From the cell containing the given text, extract its center point as [x, y] coordinate. 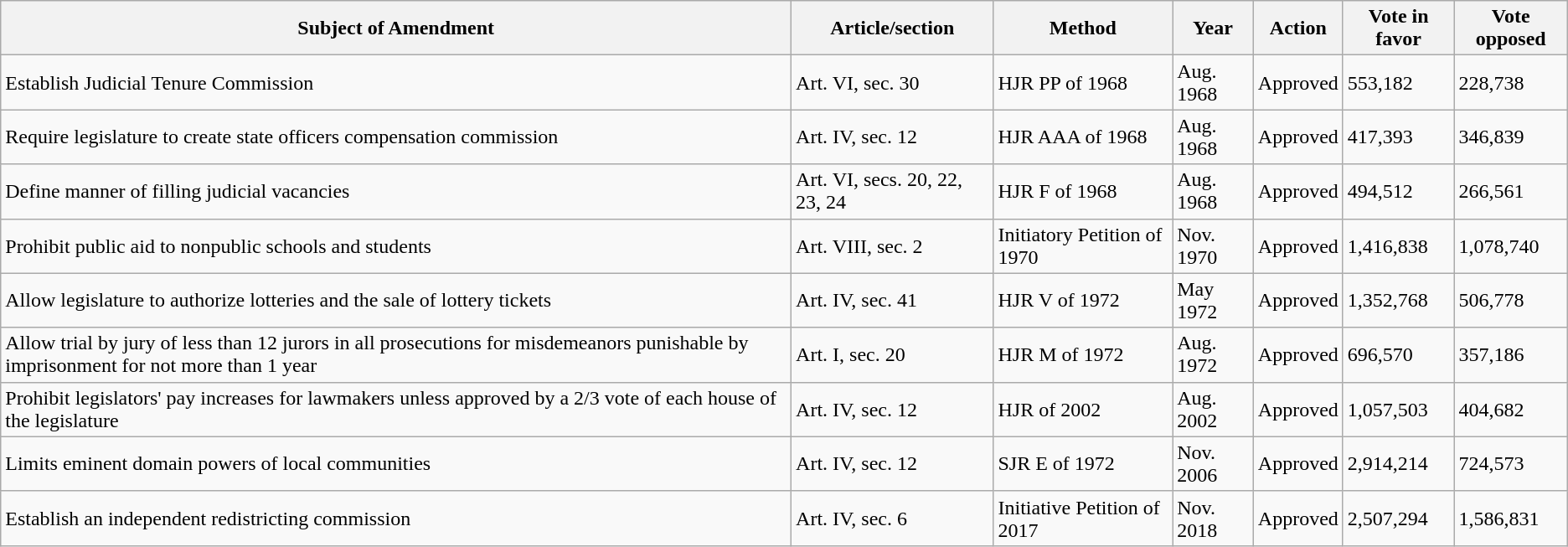
Establish an independent redistricting commission [396, 518]
May 1972 [1213, 300]
Define manner of filling judicial vacancies [396, 191]
Require legislature to create state officers compensation commission [396, 137]
HJR PP of 1968 [1083, 82]
1,078,740 [1511, 246]
HJR F of 1968 [1083, 191]
Nov. 2018 [1213, 518]
Year [1213, 28]
Article/section [893, 28]
Initiatory Petition of 1970 [1083, 246]
Art. IV, sec. 6 [893, 518]
Art. VI, secs. 20, 22, 23, 24 [893, 191]
1,057,503 [1399, 409]
Method [1083, 28]
553,182 [1399, 82]
1,352,768 [1399, 300]
2,914,214 [1399, 464]
Nov. 2006 [1213, 464]
Art. VI, sec. 30 [893, 82]
Initiative Petition of 2017 [1083, 518]
1,416,838 [1399, 246]
506,778 [1511, 300]
696,570 [1399, 355]
494,512 [1399, 191]
357,186 [1511, 355]
404,682 [1511, 409]
Aug. 1972 [1213, 355]
Vote opposed [1511, 28]
Art. IV, sec. 41 [893, 300]
Nov. 1970 [1213, 246]
Art. I, sec. 20 [893, 355]
SJR E of 1972 [1083, 464]
Vote in favor [1399, 28]
266,561 [1511, 191]
228,738 [1511, 82]
Prohibit public aid to nonpublic schools and students [396, 246]
Action [1298, 28]
HJR M of 1972 [1083, 355]
Prohibit legislators' pay increases for lawmakers unless approved by a 2/3 vote of each house of the legislature [396, 409]
Limits eminent domain powers of local communities [396, 464]
1,586,831 [1511, 518]
HJR V of 1972 [1083, 300]
HJR AAA of 1968 [1083, 137]
417,393 [1399, 137]
Aug. 2002 [1213, 409]
Allow legislature to authorize lotteries and the sale of lottery tickets [396, 300]
Subject of Amendment [396, 28]
724,573 [1511, 464]
Establish Judicial Tenure Commission [396, 82]
Art. VIII, sec. 2 [893, 246]
Allow trial by jury of less than 12 jurors in all prosecutions for misdemeanors punishable by imprisonment for not more than 1 year [396, 355]
2,507,294 [1399, 518]
HJR of 2002 [1083, 409]
346,839 [1511, 137]
